From the cell containing the given text, extract its center point as [x, y] coordinate. 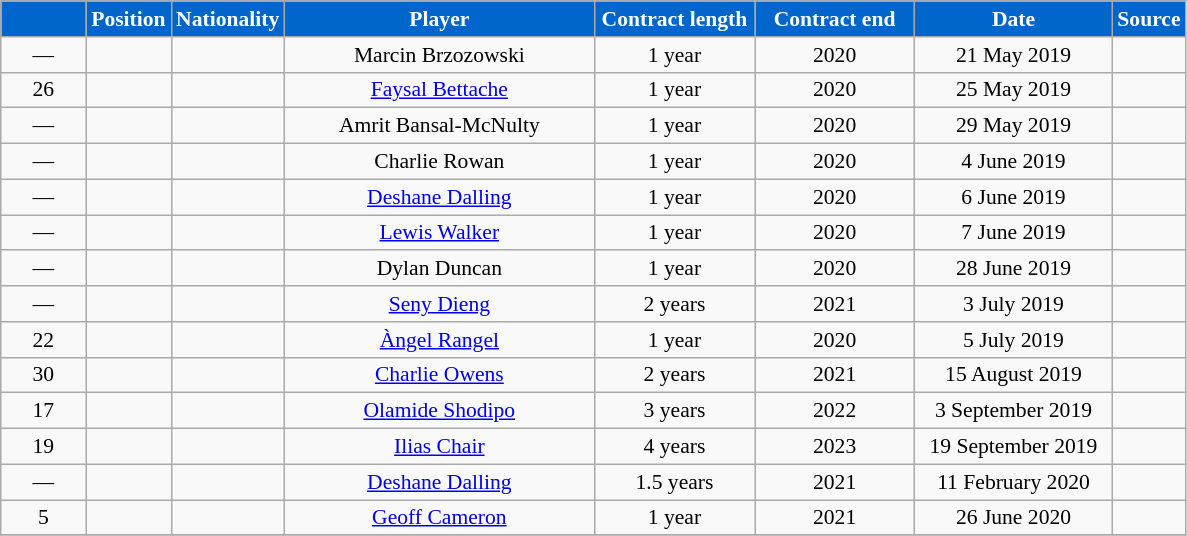
3 years [674, 411]
25 May 2019 [1014, 90]
Charlie Owens [439, 375]
1.5 years [674, 482]
2023 [835, 447]
19 September 2019 [1014, 447]
Àngel Rangel [439, 340]
15 August 2019 [1014, 375]
Ilias Chair [439, 447]
Charlie Rowan [439, 162]
6 June 2019 [1014, 197]
Nationality [228, 19]
17 [44, 411]
5 [44, 518]
5 July 2019 [1014, 340]
4 June 2019 [1014, 162]
28 June 2019 [1014, 269]
7 June 2019 [1014, 233]
Player [439, 19]
4 years [674, 447]
19 [44, 447]
Dylan Duncan [439, 269]
26 [44, 90]
Faysal Bettache [439, 90]
Contract length [674, 19]
11 February 2020 [1014, 482]
22 [44, 340]
30 [44, 375]
Contract end [835, 19]
26 June 2020 [1014, 518]
3 July 2019 [1014, 304]
Marcin Brzozowski [439, 55]
21 May 2019 [1014, 55]
Amrit Bansal-McNulty [439, 126]
Lewis Walker [439, 233]
29 May 2019 [1014, 126]
Source [1148, 19]
Position [128, 19]
2022 [835, 411]
Date [1014, 19]
3 September 2019 [1014, 411]
Olamide Shodipo [439, 411]
Seny Dieng [439, 304]
Geoff Cameron [439, 518]
